Locate the cell with the specified text and output its (x, y) center coordinate. 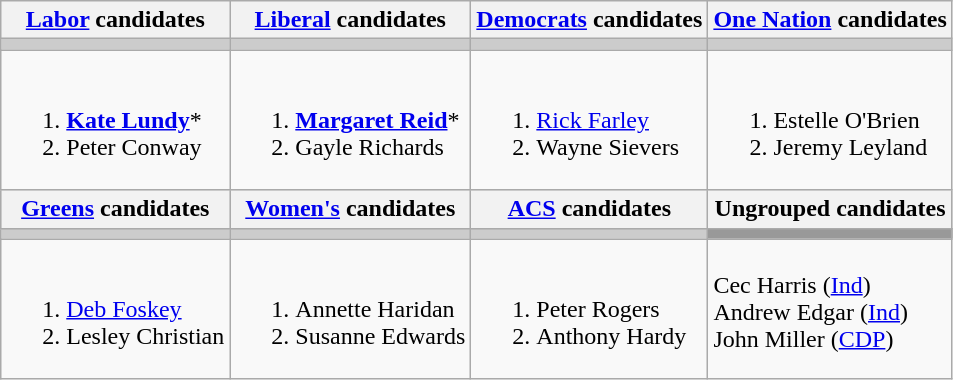
Liberal candidates (350, 20)
Deb FoskeyLesley Christian (116, 309)
Democrats candidates (590, 20)
Annette HaridanSusanne Edwards (350, 309)
ACS candidates (590, 209)
Kate Lundy*Peter Conway (116, 120)
Peter RogersAnthony Hardy (590, 309)
Labor candidates (116, 20)
One Nation candidates (830, 20)
Greens candidates (116, 209)
Estelle O'BrienJeremy Leyland (830, 120)
Women's candidates (350, 209)
Margaret Reid*Gayle Richards (350, 120)
Rick FarleyWayne Sievers (590, 120)
Cec Harris (Ind) Andrew Edgar (Ind) John Miller (CDP) (830, 309)
Ungrouped candidates (830, 209)
